For the text-containing cell, return its midpoint in [X, Y] coordinate format. 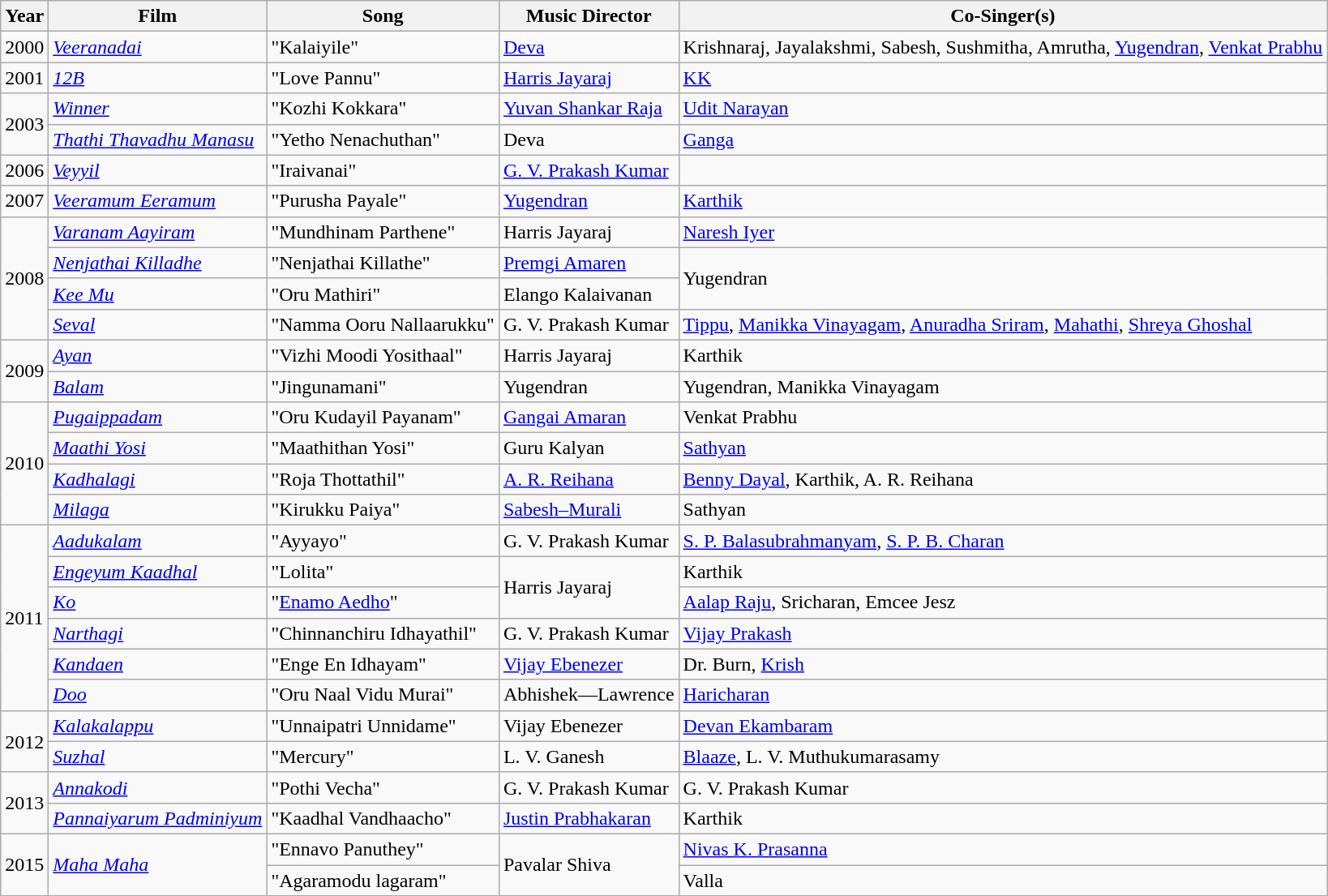
Veeramum Eeramum [157, 201]
"Purusha Payale" [383, 201]
Veeranadai [157, 47]
Guru Kalyan [589, 448]
"Vizhi Moodi Yosithaal" [383, 355]
"Namma Ooru Nallaarukku" [383, 324]
A. R. Reihana [589, 479]
Winner [157, 109]
2008 [24, 278]
"Iraivanai" [383, 170]
Narthagi [157, 633]
Nivas K. Prasanna [1003, 849]
Elango Kalaivanan [589, 294]
"Agaramodu lagaram" [383, 880]
"Nenjathai Killathe" [383, 263]
"Mercury" [383, 757]
"Jingunamani" [383, 387]
Haricharan [1003, 695]
"Maathithan Yosi" [383, 448]
"Kozhi Kokkara" [383, 109]
Aadukalam [157, 541]
"Kirukku Paiya" [383, 510]
"Enamo Aedho" [383, 602]
Blaaze, L. V. Muthukumarasamy [1003, 757]
"Enge En Idhayam" [383, 664]
Film [157, 16]
L. V. Ganesh [589, 757]
Veyyil [157, 170]
2010 [24, 464]
"Mundhinam Parthene" [383, 232]
2012 [24, 741]
Devan Ekambaram [1003, 726]
Ganga [1003, 139]
"Ayyayo" [383, 541]
Balam [157, 387]
Dr. Burn, Krish [1003, 664]
"Kaadhal Vandhaacho" [383, 818]
Seval [157, 324]
"Oru Mathiri" [383, 294]
"Kalaiyile" [383, 47]
Varanam Aayiram [157, 232]
Kadhalagi [157, 479]
Abhishek—Lawrence [589, 695]
2001 [24, 78]
Venkat Prabhu [1003, 418]
Pavalar Shiva [589, 864]
"Love Pannu" [383, 78]
Vijay Prakash [1003, 633]
2015 [24, 864]
2006 [24, 170]
Thathi Thavadhu Manasu [157, 139]
Engeyum Kaadhal [157, 572]
"Pothi Vecha" [383, 787]
Annakodi [157, 787]
Premgi Amaren [589, 263]
Naresh Iyer [1003, 232]
Kandaen [157, 664]
2003 [24, 124]
Music Director [589, 16]
Song [383, 16]
Yugendran, Manikka Vinayagam [1003, 387]
Tippu, Manikka Vinayagam, Anuradha Sriram, Mahathi, Shreya Ghoshal [1003, 324]
Year [24, 16]
Pugaippadam [157, 418]
2009 [24, 371]
Gangai Amaran [589, 418]
Maathi Yosi [157, 448]
"Lolita" [383, 572]
Doo [157, 695]
Milaga [157, 510]
2007 [24, 201]
Nenjathai Killadhe [157, 263]
KK [1003, 78]
"Yetho Nenachuthan" [383, 139]
Kalakalappu [157, 726]
"Oru Kudayil Payanam" [383, 418]
Ayan [157, 355]
Co-Singer(s) [1003, 16]
Yuvan Shankar Raja [589, 109]
Benny Dayal, Karthik, A. R. Reihana [1003, 479]
"Roja Thottathil" [383, 479]
"Unnaipatri Unnidame" [383, 726]
"Chinnanchiru Idhayathil" [383, 633]
"Oru Naal Vidu Murai" [383, 695]
2011 [24, 618]
Valla [1003, 880]
Justin Prabhakaran [589, 818]
Aalap Raju, Sricharan, Emcee Jesz [1003, 602]
Suzhal [157, 757]
12B [157, 78]
"Ennavo Panuthey" [383, 849]
Pannaiyarum Padminiyum [157, 818]
Sabesh–Murali [589, 510]
Maha Maha [157, 864]
2013 [24, 803]
Kee Mu [157, 294]
2000 [24, 47]
S. P. Balasubrahmanyam, S. P. B. Charan [1003, 541]
Udit Narayan [1003, 109]
Krishnaraj, Jayalakshmi, Sabesh, Sushmitha, Amrutha, Yugendran, Venkat Prabhu [1003, 47]
Ko [157, 602]
